Determine the (x, y) coordinate at the center of the cell enclosing the given text.  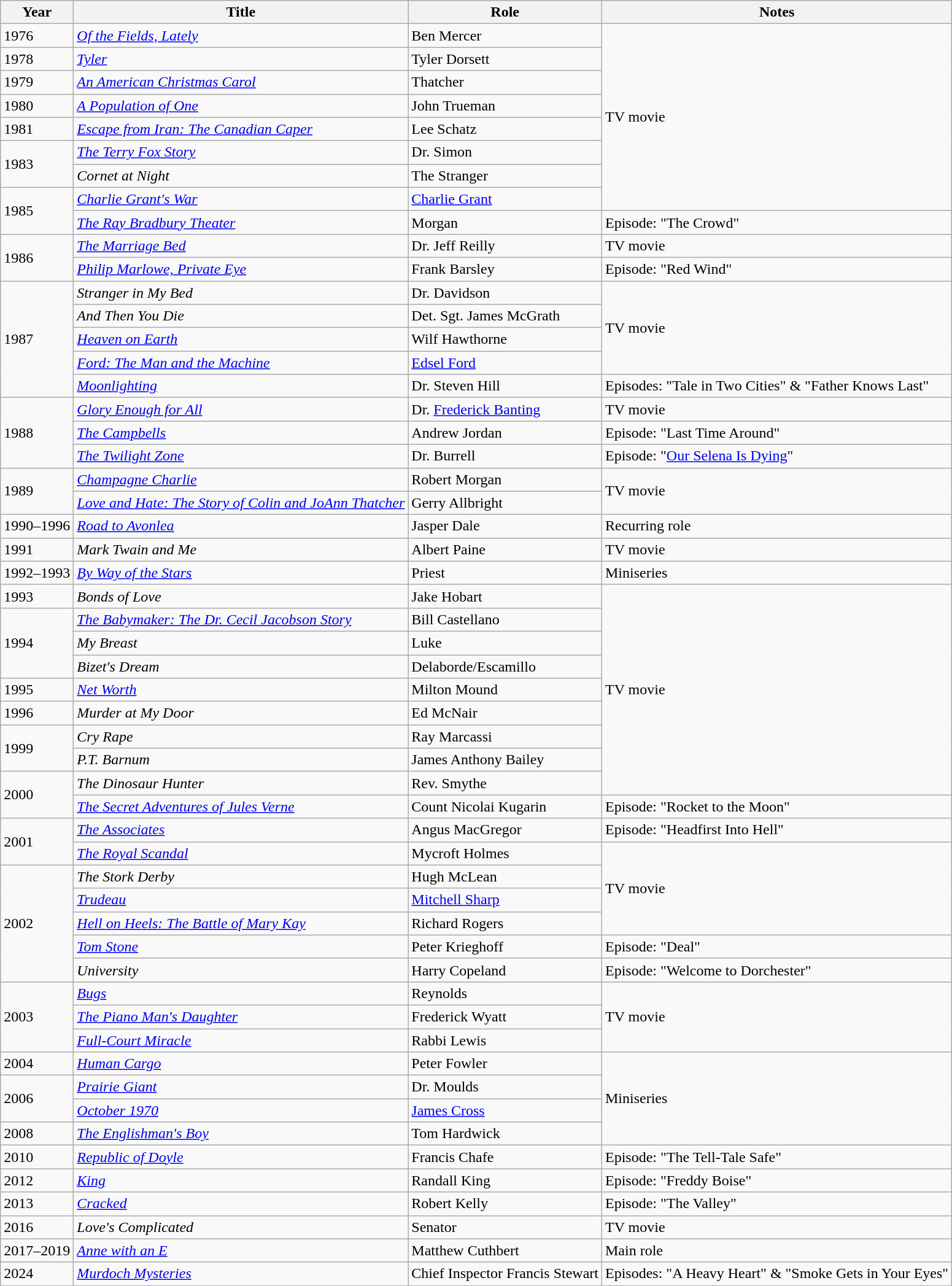
1988 (37, 433)
Harry Copeland (505, 970)
1994 (37, 643)
Trudeau (241, 900)
Philip Marlowe, Private Eye (241, 269)
Robert Morgan (505, 479)
Andrew Jordan (505, 433)
Det. Sgt. James McGrath (505, 316)
Rev. Smythe (505, 783)
Milton Mound (505, 690)
Champagne Charlie (241, 479)
Notes (776, 12)
The Englishman's Boy (241, 1134)
Episode: "The Tell-Tale Safe" (776, 1157)
2016 (37, 1227)
1978 (37, 59)
Recurring role (776, 526)
The Dinosaur Hunter (241, 783)
Episode: "The Valley" (776, 1204)
Bonds of Love (241, 596)
October 1970 (241, 1110)
Tom Hardwick (505, 1134)
Bill Castellano (505, 619)
1996 (37, 713)
Wilf Hawthorne (505, 339)
Main role (776, 1250)
The Royal Scandal (241, 853)
The Associates (241, 830)
Tyler Dorsett (505, 59)
1987 (37, 339)
Matthew Cuthbert (505, 1250)
James Cross (505, 1110)
Episode: "Deal" (776, 947)
The Secret Adventures of Jules Verne (241, 807)
Morgan (505, 222)
And Then You Die (241, 316)
Charlie Grant's War (241, 199)
My Breast (241, 643)
Frederick Wyatt (505, 1017)
Prairie Giant (241, 1087)
Dr. Jeff Reilly (505, 246)
The Piano Man's Daughter (241, 1017)
Full-Court Miracle (241, 1040)
1985 (37, 211)
University (241, 970)
Republic of Doyle (241, 1157)
Peter Krieghoff (505, 947)
Cornet at Night (241, 176)
1993 (37, 596)
Episode: "Welcome to Dorchester" (776, 970)
Ford: The Man and the Machine (241, 363)
An American Christmas Carol (241, 82)
Episode: "Freddy Boise" (776, 1180)
Dr. Davidson (505, 293)
Episodes: "Tale in Two Cities" & "Father Knows Last" (776, 386)
Edsel Ford (505, 363)
1981 (37, 129)
Year (37, 12)
Cracked (241, 1204)
Moonlighting (241, 386)
Lee Schatz (505, 129)
Rabbi Lewis (505, 1040)
Reynolds (505, 993)
Episode: "Rocket to the Moon" (776, 807)
Chief Inspector Francis Stewart (505, 1274)
Albert Paine (505, 549)
1986 (37, 257)
Episodes: "A Heavy Heart" & "Smoke Gets in Your Eyes" (776, 1274)
2024 (37, 1274)
Anne with an E (241, 1250)
Glory Enough for All (241, 409)
2001 (37, 842)
Count Nicolai Kugarin (505, 807)
Episode: "Last Time Around" (776, 433)
Senator (505, 1227)
Ben Mercer (505, 36)
The Campbells (241, 433)
1976 (37, 36)
Escape from Iran: The Canadian Caper (241, 129)
Luke (505, 643)
Episode: "Red Wind" (776, 269)
Stranger in My Bed (241, 293)
Delaborde/Escamillo (505, 666)
The Ray Bradbury Theater (241, 222)
1990–1996 (37, 526)
By Way of the Stars (241, 573)
The Stranger (505, 176)
Mark Twain and Me (241, 549)
King (241, 1180)
1980 (37, 106)
Francis Chafe (505, 1157)
2000 (37, 795)
Angus MacGregor (505, 830)
1992–1993 (37, 573)
The Babymaker: The Dr. Cecil Jacobson Story (241, 619)
Of the Fields, Lately (241, 36)
Heaven on Earth (241, 339)
2006 (37, 1099)
Role (505, 12)
Jake Hobart (505, 596)
1983 (37, 164)
Frank Barsley (505, 269)
Gerry Allbright (505, 503)
Mitchell Sharp (505, 900)
Jasper Dale (505, 526)
Episode: "Headfirst Into Hell" (776, 830)
Priest (505, 573)
2010 (37, 1157)
1995 (37, 690)
Thatcher (505, 82)
Love's Complicated (241, 1227)
Peter Fowler (505, 1064)
Robert Kelly (505, 1204)
Charlie Grant (505, 199)
Dr. Simon (505, 152)
Ray Marcassi (505, 737)
Hell on Heels: The Battle of Mary Kay (241, 923)
Episode: "The Crowd" (776, 222)
Bugs (241, 993)
Episode: "Our Selena Is Dying" (776, 456)
Tyler (241, 59)
The Terry Fox Story (241, 152)
The Marriage Bed (241, 246)
Murdoch Mysteries (241, 1274)
Cry Rape (241, 737)
Randall King (505, 1180)
Hugh McLean (505, 877)
Net Worth (241, 690)
Ed McNair (505, 713)
2004 (37, 1064)
Dr. Steven Hill (505, 386)
1979 (37, 82)
A Population of One (241, 106)
Dr. Burrell (505, 456)
1991 (37, 549)
The Twilight Zone (241, 456)
Bizet's Dream (241, 666)
2002 (37, 923)
P.T. Barnum (241, 760)
2013 (37, 1204)
Murder at My Door (241, 713)
Title (241, 12)
Road to Avonlea (241, 526)
Dr. Moulds (505, 1087)
Love and Hate: The Story of Colin and JoAnn Thatcher (241, 503)
2012 (37, 1180)
2008 (37, 1134)
2003 (37, 1017)
1999 (37, 748)
Richard Rogers (505, 923)
Dr. Frederick Banting (505, 409)
Mycroft Holmes (505, 853)
2017–2019 (37, 1250)
James Anthony Bailey (505, 760)
Human Cargo (241, 1064)
John Trueman (505, 106)
Tom Stone (241, 947)
The Stork Derby (241, 877)
1989 (37, 491)
